Output the (X, Y) coordinate of the center of the cell containing the given text.  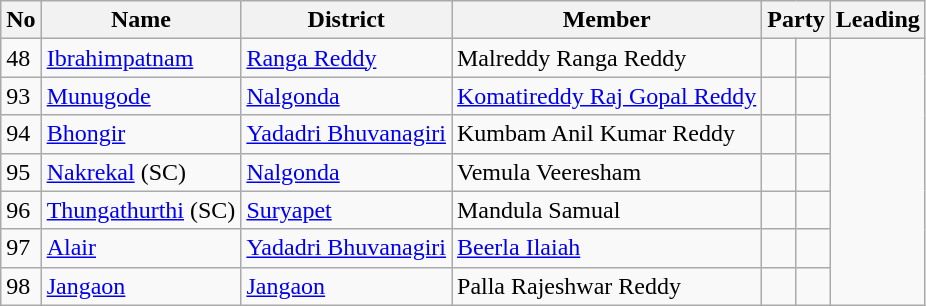
Name (141, 20)
Party (796, 20)
94 (21, 134)
Member (607, 20)
Thungathurthi (SC) (141, 210)
Ranga Reddy (346, 58)
48 (21, 58)
93 (21, 96)
Malreddy Ranga Reddy (607, 58)
District (346, 20)
Suryapet (346, 210)
Palla Rajeshwar Reddy (607, 286)
98 (21, 286)
97 (21, 248)
Komatireddy Raj Gopal Reddy (607, 96)
96 (21, 210)
Bhongir (141, 134)
Vemula Veeresham (607, 172)
95 (21, 172)
Nakrekal (SC) (141, 172)
Munugode (141, 96)
Mandula Samual (607, 210)
No (21, 20)
Leading (878, 20)
Ibrahimpatnam (141, 58)
Kumbam Anil Kumar Reddy (607, 134)
Beerla Ilaiah (607, 248)
Alair (141, 248)
